Identify which cell holds the provided text, then report its (X, Y) central coordinate. 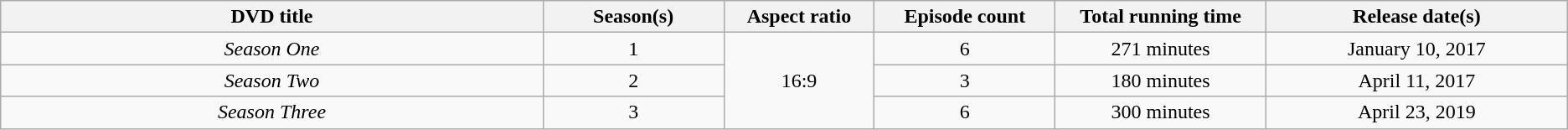
Episode count (965, 17)
Season Two (271, 81)
16:9 (799, 81)
April 23, 2019 (1416, 112)
180 minutes (1161, 81)
Season One (271, 49)
2 (633, 81)
1 (633, 49)
January 10, 2017 (1416, 49)
April 11, 2017 (1416, 81)
Season Three (271, 112)
DVD title (271, 17)
Aspect ratio (799, 17)
300 minutes (1161, 112)
Release date(s) (1416, 17)
Season(s) (633, 17)
Total running time (1161, 17)
271 minutes (1161, 49)
